Search for the cell housing the specified text and yield its [x, y] center coordinate. 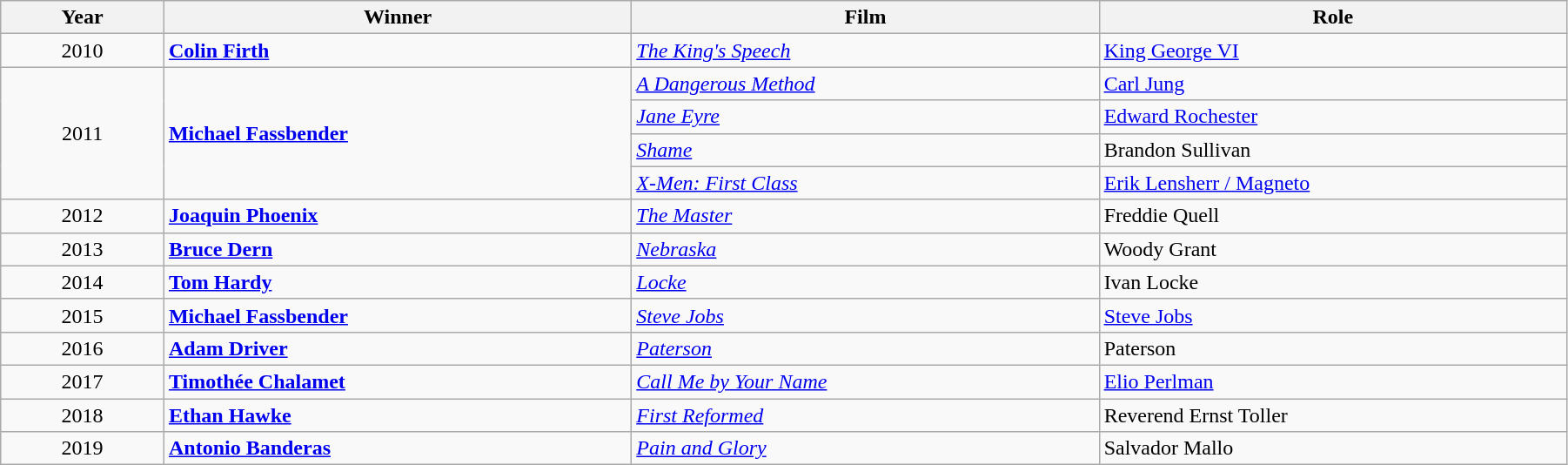
Joaquin Phoenix [397, 216]
Antonio Banderas [397, 448]
Timothée Chalamet [397, 381]
Woody Grant [1333, 249]
Brandon Sullivan [1333, 150]
Tom Hardy [397, 282]
Adam Driver [397, 348]
Elio Perlman [1333, 381]
King George VI [1333, 51]
Winner [397, 17]
Pain and Glory [865, 448]
Locke [865, 282]
Freddie Quell [1333, 216]
Role [1333, 17]
Film [865, 17]
2019 [83, 448]
Jane Eyre [865, 117]
The Master [865, 216]
2012 [83, 216]
Year [83, 17]
Erik Lensherr / Magneto [1333, 183]
2013 [83, 249]
The King's Speech [865, 51]
Call Me by Your Name [865, 381]
Nebraska [865, 249]
Ethan Hawke [397, 415]
2015 [83, 315]
X-Men: First Class [865, 183]
Ivan Locke [1333, 282]
2017 [83, 381]
2016 [83, 348]
2010 [83, 51]
Edward Rochester [1333, 117]
2014 [83, 282]
2018 [83, 415]
2011 [83, 133]
Reverend Ernst Toller [1333, 415]
Colin Firth [397, 51]
First Reformed [865, 415]
A Dangerous Method [865, 84]
Shame [865, 150]
Carl Jung [1333, 84]
Bruce Dern [397, 249]
Salvador Mallo [1333, 448]
